Detect which cell encompasses the target text, then output its (X, Y) center coordinate. 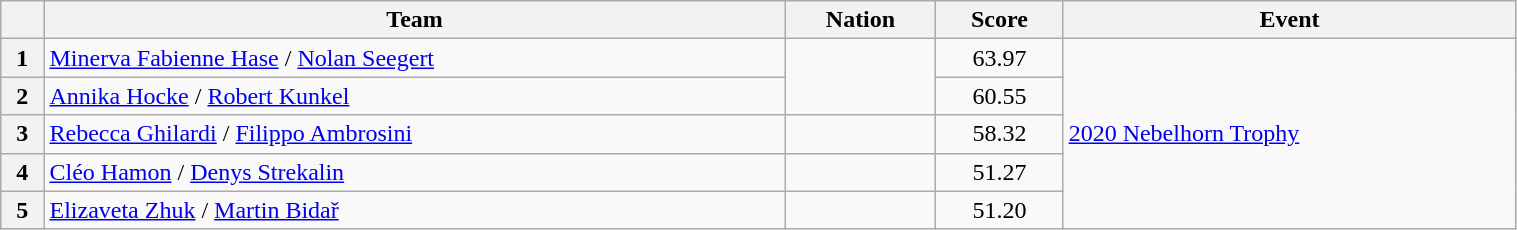
Team (414, 20)
3 (22, 134)
1 (22, 58)
Cléo Hamon / Denys Strekalin (414, 172)
2020 Nebelhorn Trophy (1290, 134)
60.55 (1000, 96)
5 (22, 210)
Event (1290, 20)
Nation (860, 20)
Rebecca Ghilardi / Filippo Ambrosini (414, 134)
Elizaveta Zhuk / Martin Bidař (414, 210)
2 (22, 96)
Score (1000, 20)
Minerva Fabienne Hase / Nolan Seegert (414, 58)
51.20 (1000, 210)
58.32 (1000, 134)
Annika Hocke / Robert Kunkel (414, 96)
4 (22, 172)
51.27 (1000, 172)
63.97 (1000, 58)
